Output the [x, y] coordinate of the center of the cell containing the given text.  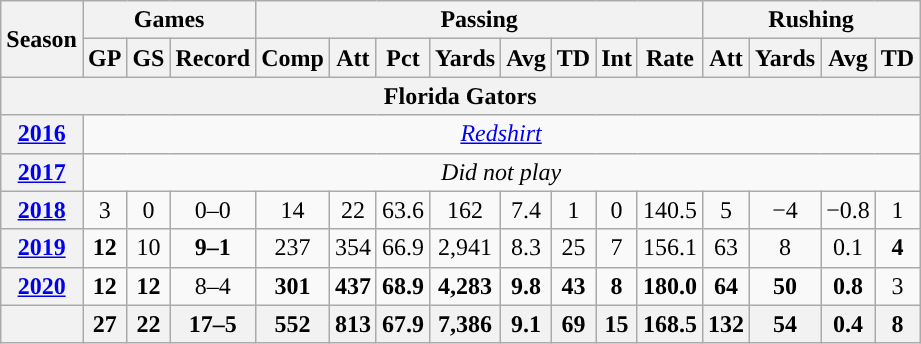
Passing [480, 20]
2,941 [466, 248]
Record [213, 58]
7.4 [526, 210]
2018 [42, 210]
Rushing [810, 20]
Int [617, 58]
−4 [786, 210]
63.6 [402, 210]
14 [293, 210]
0.1 [848, 248]
10 [148, 248]
9–1 [213, 248]
7,386 [466, 324]
2019 [42, 248]
GS [148, 58]
9.8 [526, 286]
9.1 [526, 324]
64 [726, 286]
15 [617, 324]
43 [573, 286]
66.9 [402, 248]
140.5 [670, 210]
25 [573, 248]
2020 [42, 286]
132 [726, 324]
162 [466, 210]
67.9 [402, 324]
4 [897, 248]
2017 [42, 172]
68.9 [402, 286]
7 [617, 248]
Did not play [500, 172]
813 [352, 324]
63 [726, 248]
Games [168, 20]
5 [726, 210]
0.8 [848, 286]
2016 [42, 134]
0–0 [213, 210]
8.3 [526, 248]
Season [42, 39]
Comp [293, 58]
237 [293, 248]
Pct [402, 58]
301 [293, 286]
Rate [670, 58]
−0.8 [848, 210]
552 [293, 324]
Florida Gators [460, 96]
437 [352, 286]
50 [786, 286]
69 [573, 324]
54 [786, 324]
Redshirt [500, 134]
156.1 [670, 248]
17–5 [213, 324]
354 [352, 248]
0.4 [848, 324]
GP [104, 58]
8–4 [213, 286]
180.0 [670, 286]
168.5 [670, 324]
27 [104, 324]
4,283 [466, 286]
